Provide the (X, Y) coordinate of the cell's center where the given text is located.  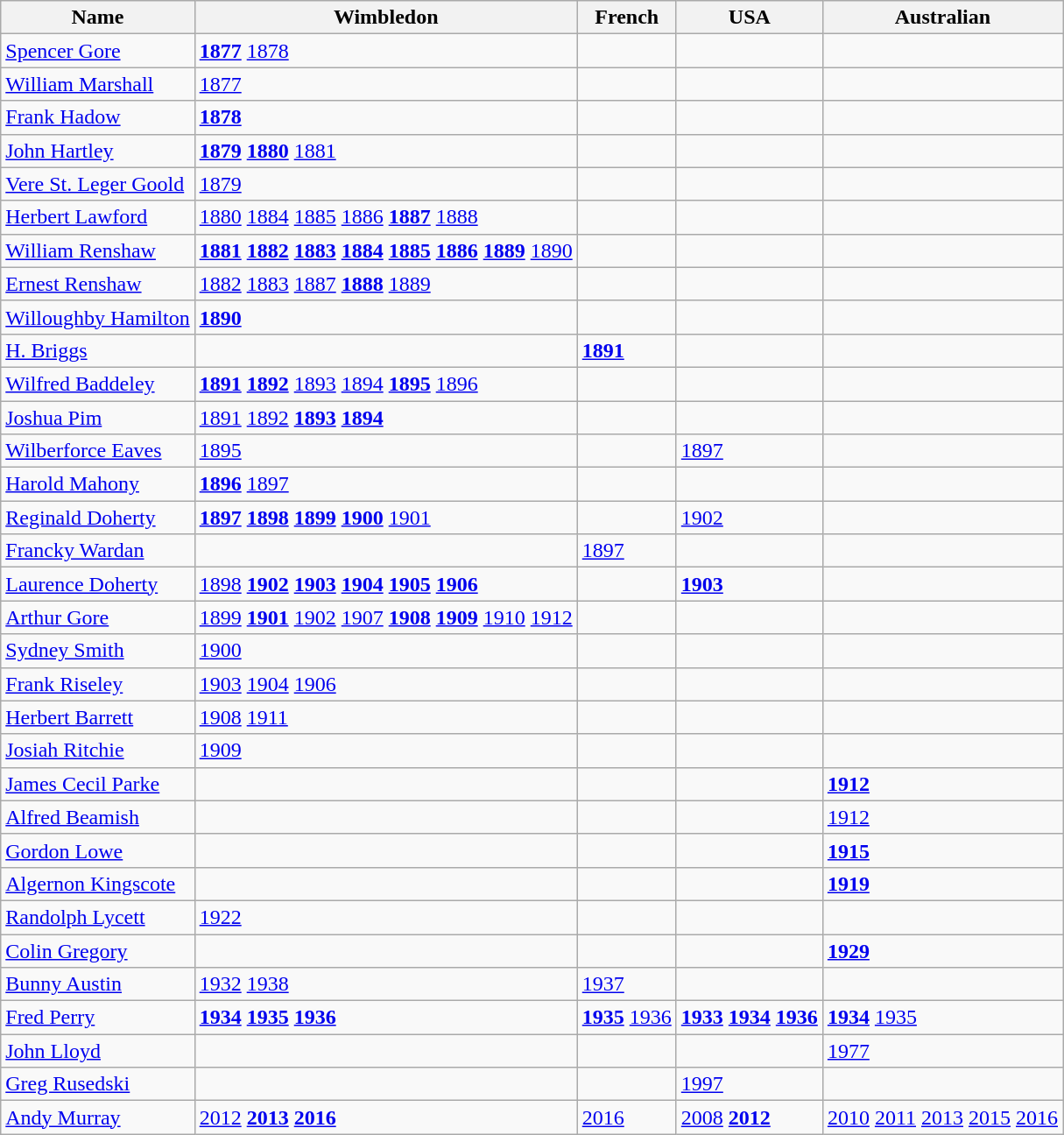
Andy Murray (98, 1117)
2016 (627, 1117)
1879 1880 1881 (385, 151)
1903 (750, 584)
William Renshaw (98, 250)
Reginald Doherty (98, 518)
1997 (750, 1084)
Frank Riseley (98, 684)
1934 1935 1936 (385, 1018)
Wimbledon (385, 18)
1909 (385, 751)
John Hartley (98, 151)
Vere St. Leger Goold (98, 184)
Willoughby Hamilton (98, 317)
1891 (627, 350)
1891 1892 1893 1894 1895 1896 (385, 384)
Frank Hadow (98, 117)
1896 1897 (385, 484)
Arthur Gore (98, 617)
French (627, 18)
James Cecil Parke (98, 784)
1878 (385, 117)
Colin Gregory (98, 950)
William Marshall (98, 84)
1933 1934 1936 (750, 1018)
1915 (942, 850)
Spencer Gore (98, 51)
1897 1898 1899 1900 1901 (385, 518)
1900 (385, 651)
Australian (942, 18)
1898 1902 1903 1904 1905 1906 (385, 584)
1977 (942, 1051)
Randolph Lycett (98, 917)
Name (98, 18)
Wilfred Baddeley (98, 384)
1937 (627, 984)
2010 2011 2013 2015 2016 (942, 1117)
2008 2012 (750, 1117)
John Lloyd (98, 1051)
1881 1882 1883 1884 1885 1886 1889 1890 (385, 250)
Greg Rusedski (98, 1084)
Alfred Beamish (98, 817)
1922 (385, 917)
Wilberforce Eaves (98, 451)
H. Briggs (98, 350)
1899 1901 1902 1907 1908 1909 1910 1912 (385, 617)
1929 (942, 950)
1895 (385, 451)
Joshua Pim (98, 418)
1902 (750, 518)
Fred Perry (98, 1018)
Josiah Ritchie (98, 751)
1877 1878 (385, 51)
1934 1935 (942, 1018)
1932 1938 (385, 984)
Sydney Smith (98, 651)
Bunny Austin (98, 984)
1891 1892 1893 1894 (385, 418)
1877 (385, 84)
Ernest Renshaw (98, 284)
Herbert Barrett (98, 717)
Harold Mahony (98, 484)
Herbert Lawford (98, 217)
Gordon Lowe (98, 850)
1882 1883 1887 1888 1889 (385, 284)
USA (750, 18)
1919 (942, 884)
Algernon Kingscote (98, 884)
Francky Wardan (98, 551)
1879 (385, 184)
2012 2013 2016 (385, 1117)
1880 1884 1885 1886 1887 1888 (385, 217)
1903 1904 1906 (385, 684)
Laurence Doherty (98, 584)
1890 (385, 317)
1935 1936 (627, 1018)
1908 1911 (385, 717)
